Provide the (x, y) coordinate of the cell's center where the given text is located.  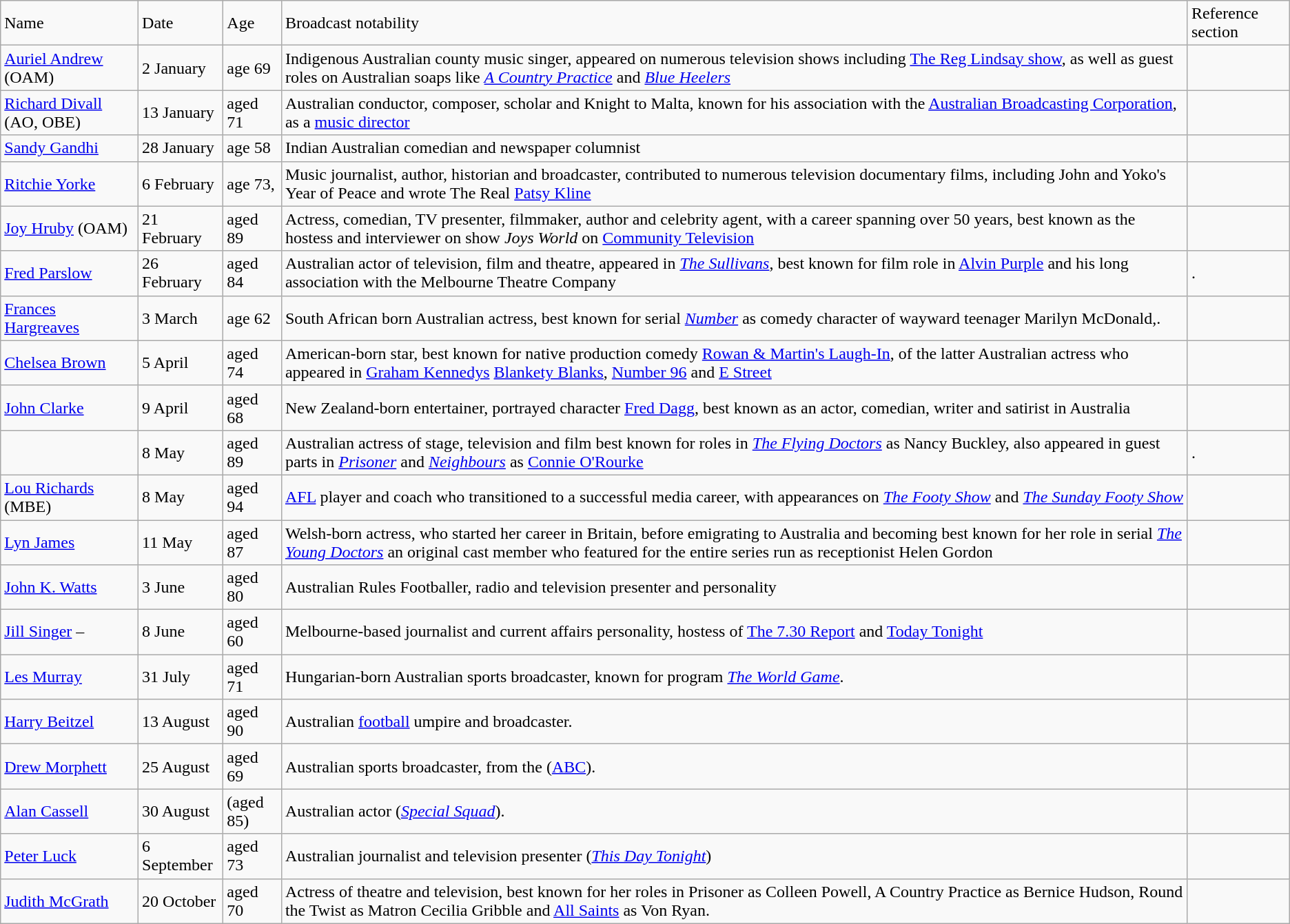
aged 60 (252, 633)
Australian actor (Special Squad). (735, 812)
age 69 (252, 68)
AFL player and coach who transitioned to a successful media career, with appearances on The Footy Show and The Sunday Footy Show (735, 497)
13 January (181, 113)
Australian Rules Footballer, radio and television presenter and personality (735, 587)
age 62 (252, 318)
2 January (181, 68)
28 January (181, 148)
Auriel Andrew (OAM) (70, 68)
Australian football umpire and broadcaster. (735, 722)
Peter Luck (70, 856)
Jill Singer – (70, 633)
age 58 (252, 148)
Indian Australian comedian and newspaper columnist (735, 148)
aged 74 (252, 362)
Fred Parslow (70, 273)
Chelsea Brown (70, 362)
Reference section (1238, 23)
9 April (181, 408)
Melbourne-based journalist and current affairs personality, hostess of The 7.30 Report and Today Tonight (735, 633)
aged 90 (252, 722)
31 July (181, 677)
Age (252, 23)
Harry Beitzel (70, 722)
aged 68 (252, 408)
Australian journalist and television presenter (This Day Tonight) (735, 856)
26 February (181, 273)
6 September (181, 856)
Drew Morphett (70, 766)
Frances Hargreaves (70, 318)
3 June (181, 587)
Name (70, 23)
aged 70 (252, 901)
Australian sports broadcaster, from the (ABC). (735, 766)
Hungarian-born Australian sports broadcaster, known for program The World Game. (735, 677)
aged 69 (252, 766)
Date (181, 23)
aged 87 (252, 542)
John K. Watts (70, 587)
Judith McGrath (70, 901)
6 February (181, 183)
20 October (181, 901)
Sandy Gandhi (70, 148)
aged 80 (252, 587)
Lou Richards (MBE) (70, 497)
30 August (181, 812)
Broadcast notability (735, 23)
New Zealand-born entertainer, portrayed character Fred Dagg, best known as an actor, comedian, writer and satirist in Australia (735, 408)
5 April (181, 362)
age 73, (252, 183)
Richard Divall (AO, OBE) (70, 113)
13 August (181, 722)
Ritchie Yorke (70, 183)
3 March (181, 318)
25 August (181, 766)
John Clarke (70, 408)
Les Murray (70, 677)
aged 84 (252, 273)
21 February (181, 229)
Alan Cassell (70, 812)
aged 94 (252, 497)
South African born Australian actress, best known for serial Number as comedy character of wayward teenager Marilyn McDonald,. (735, 318)
8 June (181, 633)
11 May (181, 542)
Joy Hruby (OAM) (70, 229)
aged 73 (252, 856)
Lyn James (70, 542)
(aged 85) (252, 812)
